Output the (X, Y) coordinate of the center of the cell containing the given text.  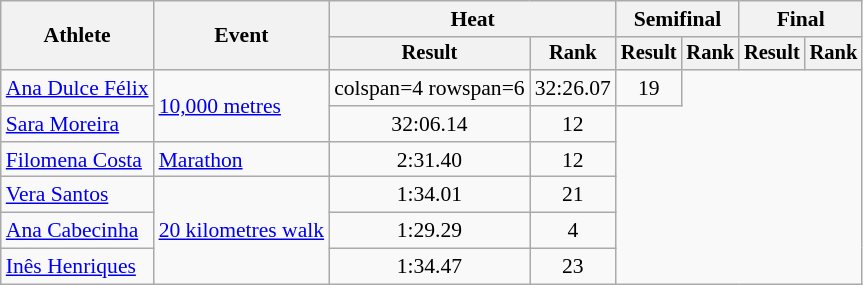
Sara Moreira (78, 124)
21 (573, 195)
Filomena Costa (78, 160)
32:06.14 (430, 124)
Vera Santos (78, 195)
colspan=4 rowspan=6 (430, 88)
23 (573, 267)
Heat (472, 19)
19 (649, 88)
4 (573, 231)
Event (242, 36)
Ana Dulce Félix (78, 88)
20 kilometres walk (242, 230)
1:29.29 (430, 231)
Athlete (78, 36)
10,000 metres (242, 106)
Final (800, 19)
1:34.47 (430, 267)
1:34.01 (430, 195)
2:31.40 (430, 160)
Inês Henriques (78, 267)
Semifinal (678, 19)
Marathon (242, 160)
32:26.07 (573, 88)
Ana Cabecinha (78, 231)
